Return (x, y) of the center of cell containing provided text 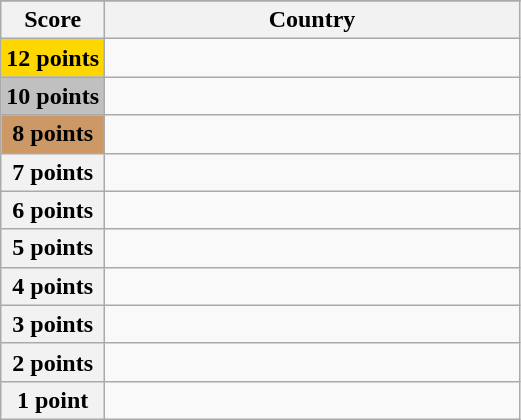
4 points (53, 286)
Score (53, 20)
5 points (53, 248)
1 point (53, 400)
2 points (53, 362)
12 points (53, 58)
8 points (53, 134)
3 points (53, 324)
10 points (53, 96)
Country (312, 20)
6 points (53, 210)
7 points (53, 172)
